Locate the cell with the specified text and output its (x, y) center coordinate. 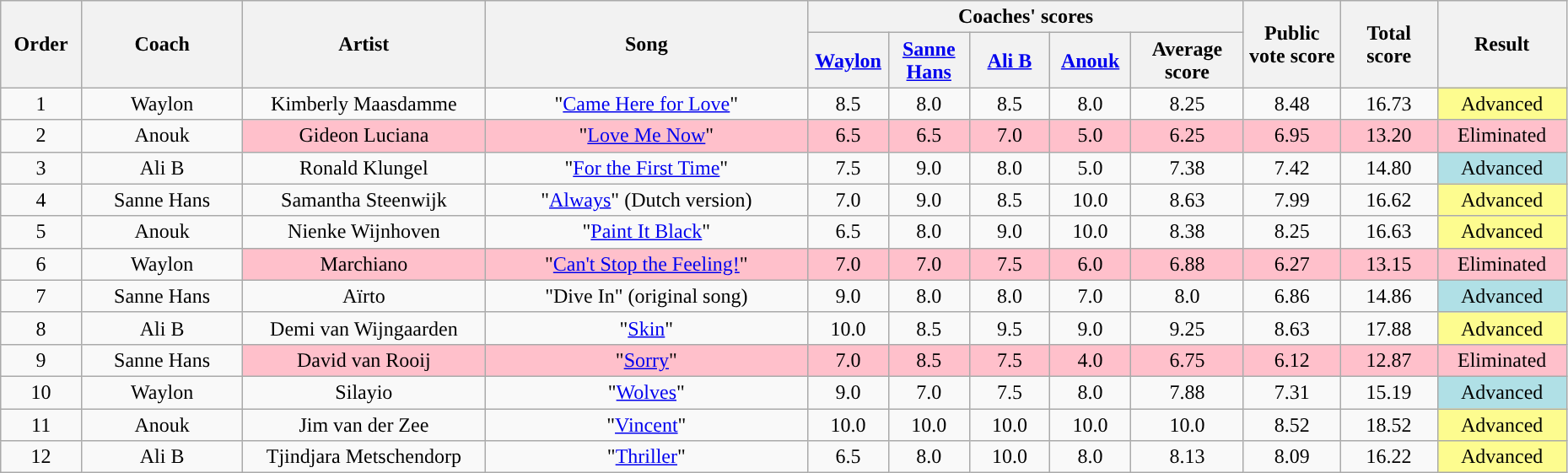
5 (41, 232)
"Sorry" (646, 360)
"Always" (Dutch version) (646, 200)
16.62 (1388, 200)
"Love Me Now" (646, 136)
8.13 (1187, 457)
Public vote score (1292, 44)
13.20 (1388, 136)
Demi van Wijngaarden (364, 328)
6.27 (1292, 264)
6.12 (1292, 360)
10 (41, 392)
"Thriller" (646, 457)
Tjindjara Metschendorp (364, 457)
12 (41, 457)
7.31 (1292, 392)
"Paint It Black" (646, 232)
17.88 (1388, 328)
Nienke Wijnhoven (364, 232)
6.25 (1187, 136)
8.09 (1292, 457)
14.86 (1388, 296)
16.63 (1388, 232)
Song (646, 44)
6.0 (1091, 264)
8.52 (1292, 424)
12.87 (1388, 360)
Kimberly Maasdamme (364, 104)
4.0 (1091, 360)
Artist (364, 44)
"Dive In" (original song) (646, 296)
Coaches' scores (1026, 17)
6.95 (1292, 136)
7 (41, 296)
9 (41, 360)
15.19 (1388, 392)
8.48 (1292, 104)
Average score (1187, 61)
7.99 (1292, 200)
1 (41, 104)
"Came Here for Love" (646, 104)
Marchiano (364, 264)
7.42 (1292, 168)
7.88 (1187, 392)
6.86 (1292, 296)
2 (41, 136)
13.15 (1388, 264)
Total score (1388, 44)
8 (41, 328)
14.80 (1388, 168)
Gideon Luciana (364, 136)
"Vincent" (646, 424)
"For the First Time" (646, 168)
Silayio (364, 392)
"Wolves" (646, 392)
6 (41, 264)
3 (41, 168)
David van Rooij (364, 360)
4 (41, 200)
9.5 (1010, 328)
9.25 (1187, 328)
Result (1501, 44)
6.75 (1187, 360)
11 (41, 424)
"Skin" (646, 328)
8.38 (1187, 232)
Samantha Steenwijk (364, 200)
Ronald Klungel (364, 168)
Coach (162, 44)
16.73 (1388, 104)
Jim van der Zee (364, 424)
Aïrto (364, 296)
16.22 (1388, 457)
7.38 (1187, 168)
Order (41, 44)
"Can't Stop the Feeling!" (646, 264)
18.52 (1388, 424)
6.88 (1187, 264)
